From the cell containing the given text, extract its center point as [X, Y] coordinate. 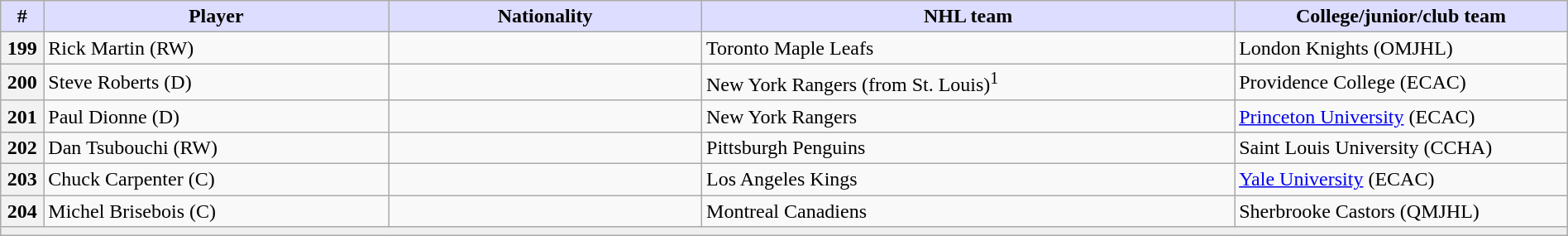
# [22, 17]
Player [217, 17]
New York Rangers (from St. Louis)1 [968, 83]
London Knights (OMJHL) [1401, 48]
Sherbrooke Castors (QMJHL) [1401, 211]
201 [22, 116]
Dan Tsubouchi (RW) [217, 147]
200 [22, 83]
NHL team [968, 17]
Providence College (ECAC) [1401, 83]
203 [22, 180]
Saint Louis University (CCHA) [1401, 147]
202 [22, 147]
Chuck Carpenter (C) [217, 180]
Toronto Maple Leafs [968, 48]
Pittsburgh Penguins [968, 147]
204 [22, 211]
New York Rangers [968, 116]
Paul Dionne (D) [217, 116]
Nationality [546, 17]
Steve Roberts (D) [217, 83]
Princeton University (ECAC) [1401, 116]
Los Angeles Kings [968, 180]
Michel Brisebois (C) [217, 211]
Yale University (ECAC) [1401, 180]
College/junior/club team [1401, 17]
199 [22, 48]
Montreal Canadiens [968, 211]
Rick Martin (RW) [217, 48]
